Pinpoint the cell where the given text exists, returning its [X, Y] midpoint coordinate. 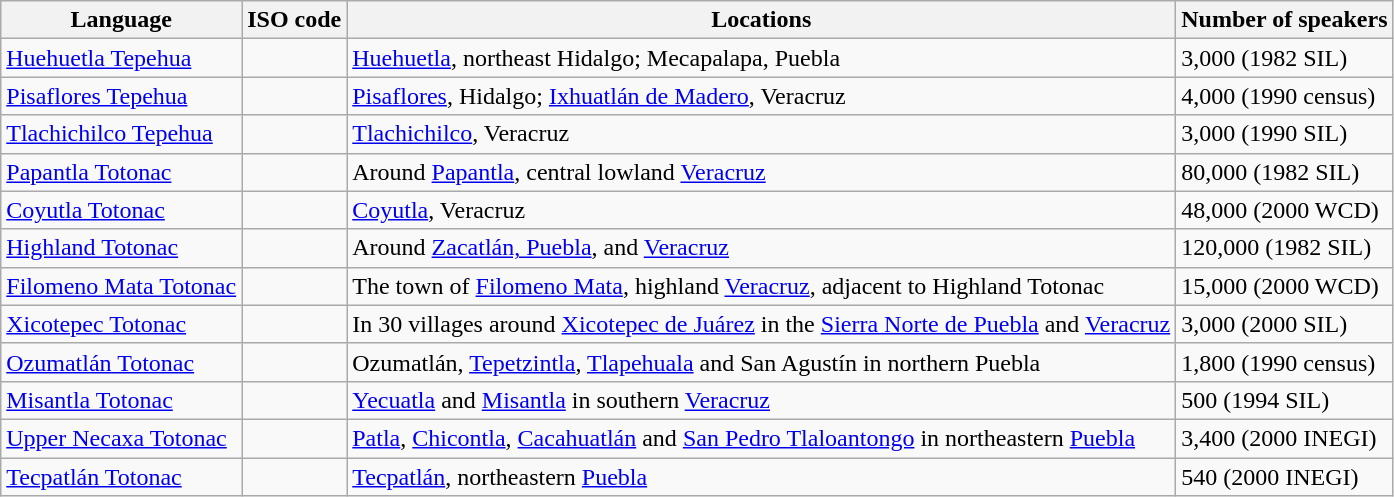
Tecpatlán Totonac [122, 477]
Around Papantla, central lowland Veracruz [762, 172]
Coyutla Totonac [122, 210]
Huehuetla, northeast Hidalgo; Mecapalapa, Puebla [762, 58]
Ozumatlán Totonac [122, 362]
540 (2000 INEGI) [1284, 477]
Highland Totonac [122, 248]
3,000 (1982 SIL) [1284, 58]
Misantla Totonac [122, 400]
Coyutla, Veracruz [762, 210]
120,000 (1982 SIL) [1284, 248]
Filomeno Mata Totonac [122, 286]
Tecpatlán, northeastern Puebla [762, 477]
80,000 (1982 SIL) [1284, 172]
Number of speakers [1284, 20]
3,000 (1990 SIL) [1284, 134]
3,400 (2000 INEGI) [1284, 438]
Pisaflores, Hidalgo; Ixhuatlán de Madero, Veracruz [762, 96]
Language [122, 20]
Huehuetla Tepehua [122, 58]
Tlachichilco, Veracruz [762, 134]
48,000 (2000 WCD) [1284, 210]
ISO code [294, 20]
500 (1994 SIL) [1284, 400]
4,000 (1990 census) [1284, 96]
Around Zacatlán, Puebla, and Veracruz [762, 248]
Patla, Chicontla, Cacahuatlán and San Pedro Tlaloantongo in northeastern Puebla [762, 438]
3,000 (2000 SIL) [1284, 324]
15,000 (2000 WCD) [1284, 286]
Xicotepec Totonac [122, 324]
Ozumatlán, Tepetzintla, Tlapehuala and San Agustín in northern Puebla [762, 362]
Locations [762, 20]
Tlachichilco Tepehua [122, 134]
Upper Necaxa Totonac [122, 438]
The town of Filomeno Mata, highland Veracruz, adjacent to Highland Totonac [762, 286]
Yecuatla and Misantla in southern Veracruz [762, 400]
Pisaflores Tepehua [122, 96]
Papantla Totonac [122, 172]
In 30 villages around Xicotepec de Juárez in the Sierra Norte de Puebla and Veracruz [762, 324]
1,800 (1990 census) [1284, 362]
